Return (x, y) of the center of cell containing provided text 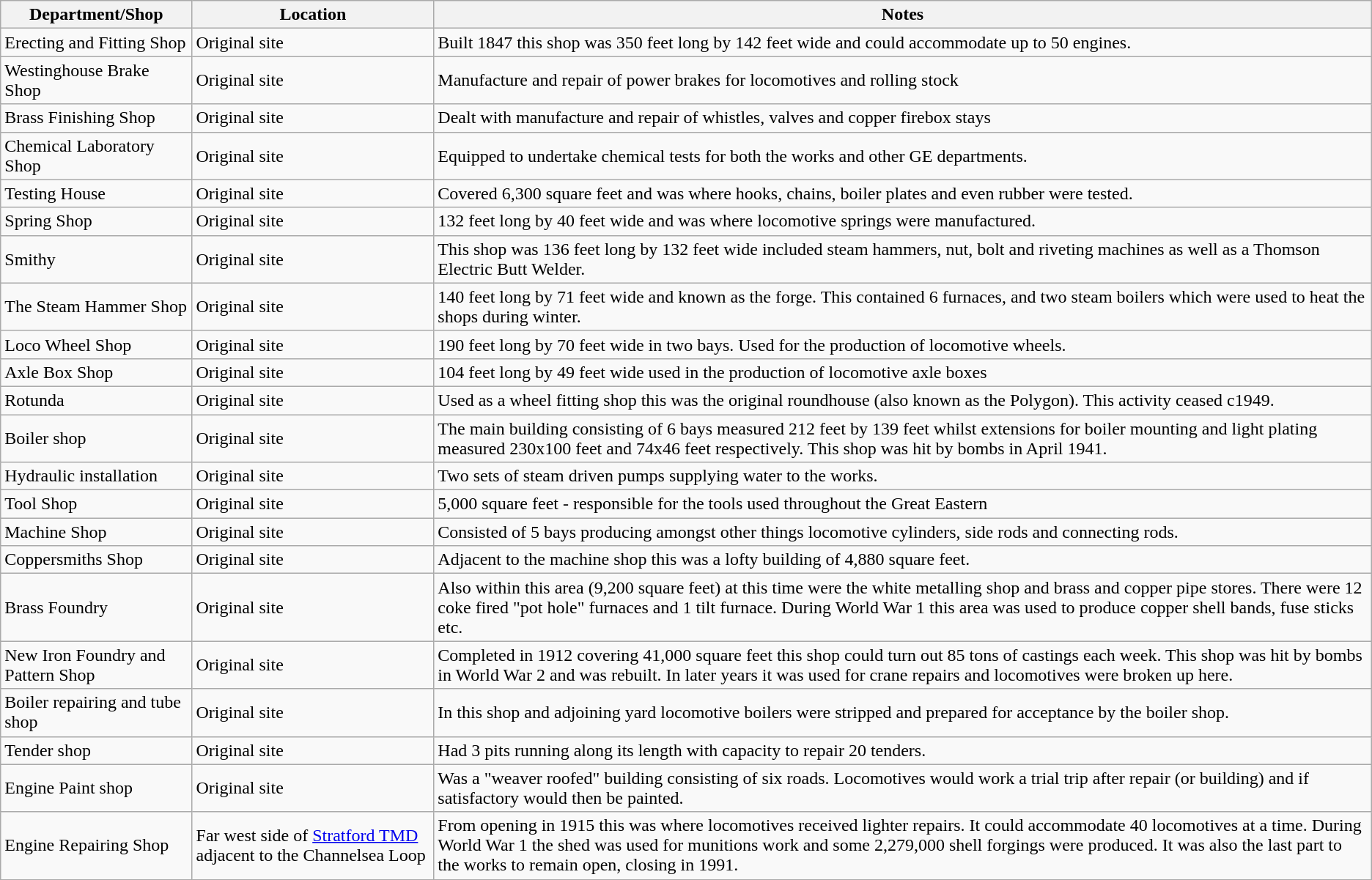
Used as a wheel fitting shop this was the original roundhouse (also known as the Polygon). This activity ceased c1949. (903, 400)
5,000 square feet - responsible for the tools used throughout the Great Eastern (903, 504)
Coppersmiths Shop (97, 560)
Consisted of 5 bays producing amongst other things locomotive cylinders, side rods and connecting rods. (903, 532)
Tender shop (97, 750)
Spring Shop (97, 221)
Equipped to undertake chemical tests for both the works and other GE departments. (903, 155)
The Steam Hammer Shop (97, 306)
Engine Paint shop (97, 788)
Hydraulic installation (97, 476)
Smithy (97, 259)
Brass Foundry (97, 607)
Boiler repairing and tube shop (97, 712)
Axle Box Shop (97, 372)
Manufacture and repair of power brakes for locomotives and rolling stock (903, 81)
Boiler shop (97, 438)
Engine Repairing Shop (97, 846)
Far west side of Stratford TMD adjacent to the Channelsea Loop (313, 846)
Had 3 pits running along its length with capacity to repair 20 tenders. (903, 750)
Machine Shop (97, 532)
Location (313, 15)
Rotunda (97, 400)
Loco Wheel Shop (97, 344)
190 feet long by 70 feet wide in two bays. Used for the production of locomotive wheels. (903, 344)
This shop was 136 feet long by 132 feet wide included steam hammers, nut, bolt and riveting machines as well as a Thomson Electric Butt Welder. (903, 259)
Department/Shop (97, 15)
Brass Finishing Shop (97, 118)
Chemical Laboratory Shop (97, 155)
Testing House (97, 193)
Notes (903, 15)
132 feet long by 40 feet wide and was where locomotive springs were manufactured. (903, 221)
Tool Shop (97, 504)
Adjacent to the machine shop this was a lofty building of 4,880 square feet. (903, 560)
104 feet long by 49 feet wide used in the production of locomotive axle boxes (903, 372)
Westinghouse Brake Shop (97, 81)
Two sets of steam driven pumps supplying water to the works. (903, 476)
Erecting and Fitting Shop (97, 42)
Dealt with manufacture and repair of whistles, valves and copper firebox stays (903, 118)
Covered 6,300 square feet and was where hooks, chains, boiler plates and even rubber were tested. (903, 193)
New Iron Foundry and Pattern Shop (97, 665)
Built 1847 this shop was 350 feet long by 142 feet wide and could accommodate up to 50 engines. (903, 42)
In this shop and adjoining yard locomotive boilers were stripped and prepared for acceptance by the boiler shop. (903, 712)
